Extract the [X, Y] coordinate from the center of the cell holding the provided text.  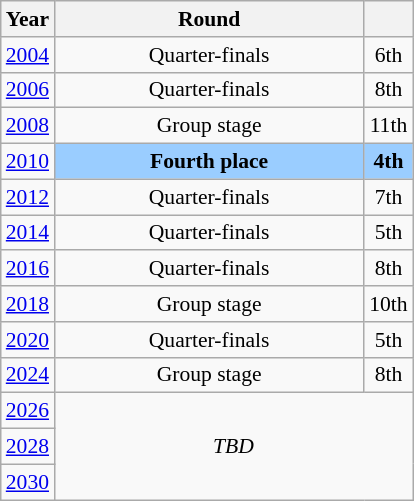
11th [388, 126]
2030 [28, 482]
7th [388, 197]
2028 [28, 447]
2016 [28, 269]
2026 [28, 411]
4th [388, 162]
6th [388, 55]
10th [388, 304]
2006 [28, 90]
2020 [28, 340]
2008 [28, 126]
2004 [28, 55]
2012 [28, 197]
2018 [28, 304]
2010 [28, 162]
2014 [28, 233]
2024 [28, 375]
Round [209, 19]
Fourth place [209, 162]
TBD [234, 446]
Year [28, 19]
